Locate the cell with the specified text and output its (x, y) center coordinate. 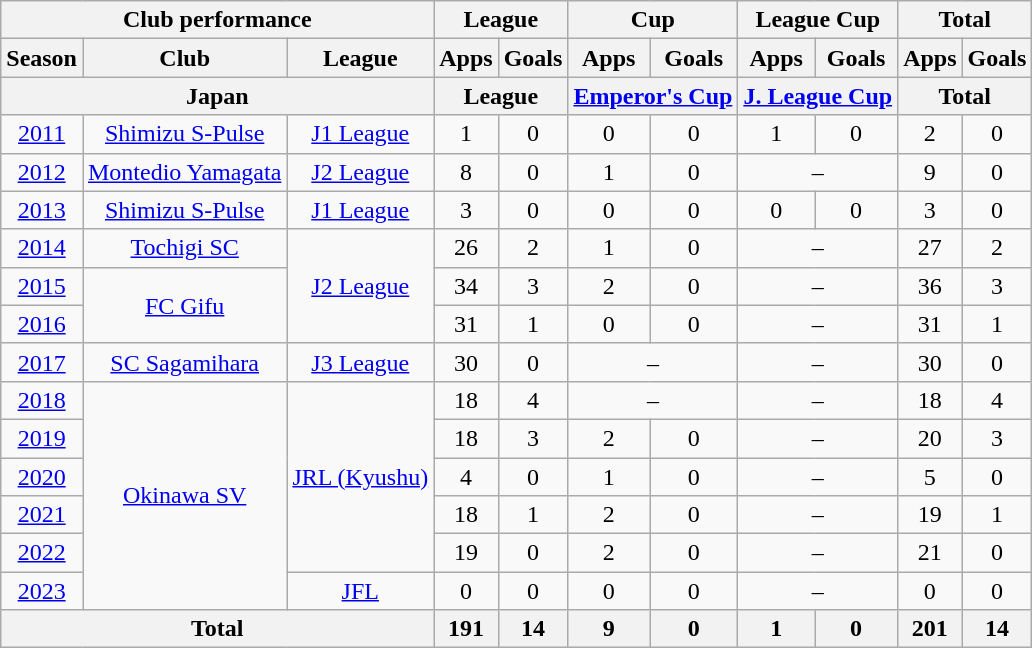
2021 (42, 515)
Emperor's Cup (653, 96)
Okinawa SV (184, 495)
201 (930, 629)
Club performance (218, 20)
J3 League (360, 362)
League Cup (818, 20)
2015 (42, 286)
8 (466, 172)
191 (466, 629)
Season (42, 58)
2019 (42, 438)
J. League Cup (818, 96)
2016 (42, 324)
FC Gifu (184, 305)
21 (930, 553)
2017 (42, 362)
2013 (42, 210)
2012 (42, 172)
Montedio Yamagata (184, 172)
2018 (42, 400)
Japan (218, 96)
20 (930, 438)
27 (930, 248)
26 (466, 248)
2020 (42, 477)
Club (184, 58)
2023 (42, 591)
34 (466, 286)
2011 (42, 134)
Cup (653, 20)
JRL (Kyushu) (360, 476)
JFL (360, 591)
Tochigi SC (184, 248)
5 (930, 477)
2022 (42, 553)
36 (930, 286)
SC Sagamihara (184, 362)
2014 (42, 248)
